Search for the cell housing the specified text and yield its [X, Y] center coordinate. 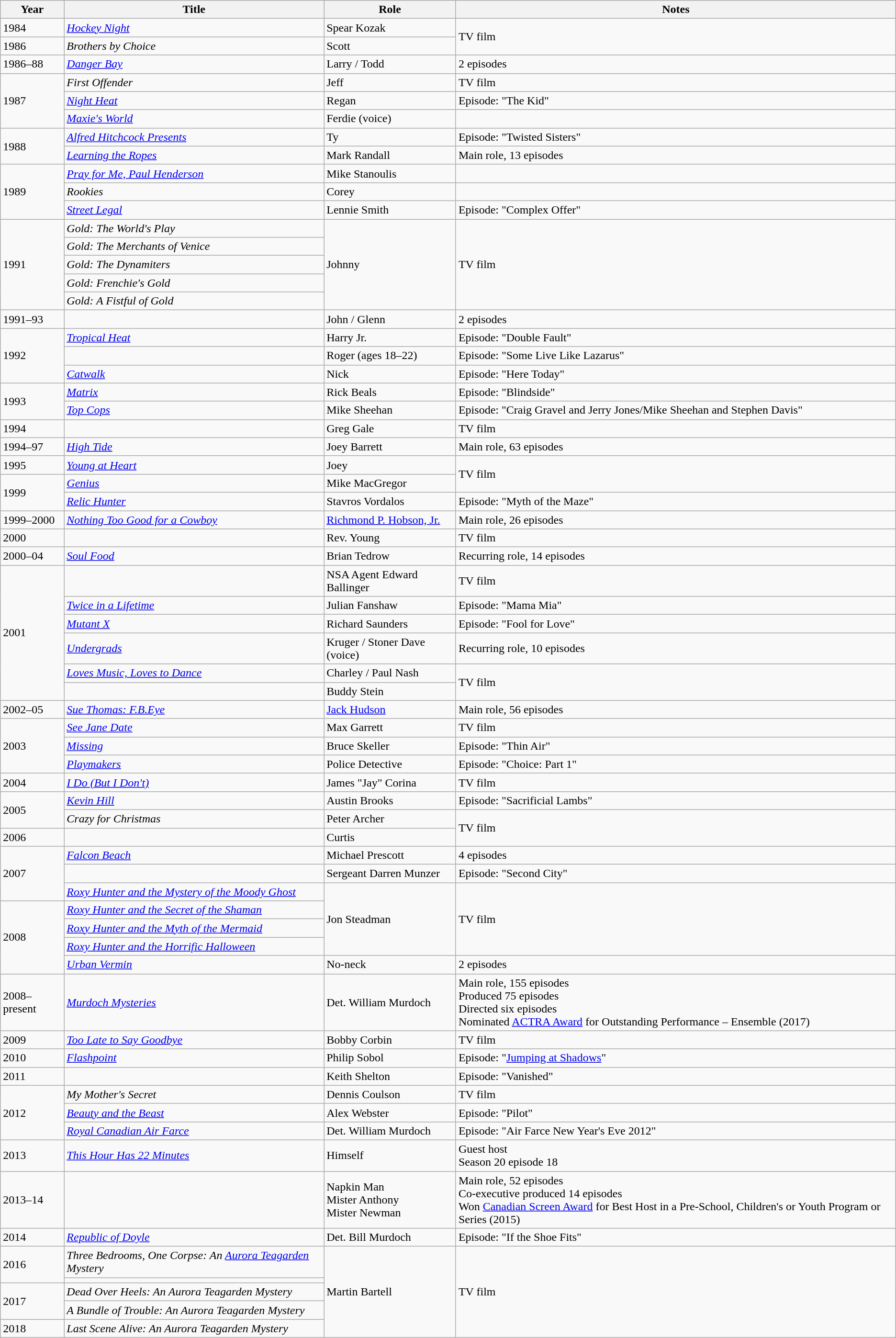
Episode: "Jumping at Shadows" [676, 1058]
Falcon Beach [194, 855]
Episode: "Some Live Like Lazarus" [676, 356]
Notes [676, 10]
Roger (ages 18–22) [390, 356]
1995 [33, 465]
Episode: "Here Today" [676, 374]
Street Legal [194, 210]
Mark Randall [390, 155]
Jon Steadman [390, 919]
Top Cops [194, 410]
Rick Beals [390, 392]
Larry / Todd [390, 64]
Last Scene Alive: An Aurora Teagarden Mystery [194, 1328]
Episode: "Sacrificial Lambs" [676, 800]
Title [194, 10]
Royal Canadian Air Farce [194, 1131]
2016 [33, 1265]
Joey Barrett [390, 447]
Gold: The Dynamiters [194, 265]
2009 [33, 1040]
Recurring role, 10 episodes [676, 648]
Julian Fanshaw [390, 606]
Night Heat [194, 101]
Gold: The World's Play [194, 228]
No-neck [390, 965]
2000–04 [33, 556]
Himself [390, 1156]
Alfred Hitchcock Presents [194, 137]
1988 [33, 146]
First Offender [194, 82]
This Hour Has 22 Minutes [194, 1156]
2014 [33, 1237]
Learning the Ropes [194, 155]
Kevin Hill [194, 800]
2018 [33, 1328]
Loves Music, Loves to Dance [194, 673]
2017 [33, 1301]
Buddy Stein [390, 691]
Role [390, 10]
James "Jay" Corina [390, 782]
Episode: "Blindside" [676, 392]
Episode: "Air Farce New Year's Eve 2012" [676, 1131]
Roxy Hunter and the Secret of the Shaman [194, 910]
1994 [33, 428]
1993 [33, 401]
2004 [33, 782]
Pray for Me, Paul Henderson [194, 173]
Greg Gale [390, 428]
Mutant X [194, 624]
Gold: A Fistful of Gold [194, 301]
Spear Kozak [390, 28]
Dead Over Heels: An Aurora Teagarden Mystery [194, 1292]
Episode: "Complex Offer" [676, 210]
Richard Saunders [390, 624]
Alex Webster [390, 1113]
Undergrads [194, 648]
High Tide [194, 447]
1989 [33, 191]
Keith Shelton [390, 1076]
2013 [33, 1156]
Episode: "Choice: Part 1" [676, 764]
Lennie Smith [390, 210]
1994–97 [33, 447]
Urban Vermin [194, 965]
Ferdie (voice) [390, 119]
2011 [33, 1076]
Episode: "Pilot" [676, 1113]
Police Detective [390, 764]
Episode: "Vanished" [676, 1076]
Bobby Corbin [390, 1040]
Joey [390, 465]
Bruce Skeller [390, 746]
Martin Bartell [390, 1292]
1991 [33, 265]
Ty [390, 137]
2003 [33, 746]
2010 [33, 1058]
Too Late to Say Goodbye [194, 1040]
2013–14 [33, 1200]
Peter Archer [390, 819]
See Jane Date [194, 728]
My Mother's Secret [194, 1094]
2000 [33, 538]
Playmakers [194, 764]
Episode: "Twisted Sisters" [676, 137]
Nick [390, 374]
Flashpoint [194, 1058]
Scott [390, 46]
Philip Sobol [390, 1058]
Year [33, 10]
Soul Food [194, 556]
Recurring role, 14 episodes [676, 556]
Episode: "Myth of the Maze" [676, 501]
Gold: The Merchants of Venice [194, 247]
Crazy for Christmas [194, 819]
Missing [194, 746]
Jack Hudson [390, 709]
Twice in a Lifetime [194, 606]
1999 [33, 492]
Episode: "Second City" [676, 874]
Roxy Hunter and the Mystery of the Moody Ghost [194, 892]
Nothing Too Good for a Cowboy [194, 519]
1992 [33, 356]
2008–present [33, 1002]
Det. Bill Murdoch [390, 1237]
Three Bedrooms, One Corpse: An Aurora Teagarden Mystery [194, 1262]
Brothers by Choice [194, 46]
2006 [33, 837]
1986–88 [33, 64]
Episode: "Double Fault" [676, 337]
Sergeant Darren Munzer [390, 874]
Maxie's World [194, 119]
Richmond P. Hobson, Jr. [390, 519]
4 episodes [676, 855]
Gold: Frenchie's Gold [194, 283]
Austin Brooks [390, 800]
1986 [33, 46]
Mike Stanoulis [390, 173]
Michael Prescott [390, 855]
A Bundle of Trouble: An Aurora Teagarden Mystery [194, 1310]
2012 [33, 1113]
Genius [194, 483]
2001 [33, 633]
Johnny [390, 265]
Stavros Vordalos [390, 501]
Charley / Paul Nash [390, 673]
Danger Bay [194, 64]
Rev. Young [390, 538]
Regan [390, 101]
Roxy Hunter and the Horrific Halloween [194, 946]
Main role, 155 episodesProduced 75 episodesDirected six episodesNominated ACTRA Award for Outstanding Performance – Ensemble (2017) [676, 1002]
Hockey Night [194, 28]
Roxy Hunter and the Myth of the Mermaid [194, 928]
Mike MacGregor [390, 483]
1991–93 [33, 319]
Episode: "Craig Gravel and Jerry Jones/Mike Sheehan and Stephen Davis" [676, 410]
1987 [33, 101]
Mike Sheehan [390, 410]
Dennis Coulson [390, 1094]
Episode: "Mama Mia" [676, 606]
John / Glenn [390, 319]
I Do (But I Don't) [194, 782]
1984 [33, 28]
Main role, 63 episodes [676, 447]
2008 [33, 937]
Main role, 13 episodes [676, 155]
2002–05 [33, 709]
Kruger / Stoner Dave (voice) [390, 648]
Episode: "Fool for Love" [676, 624]
Napkin ManMister AnthonyMister Newman [390, 1200]
Max Garrett [390, 728]
Sue Thomas: F.B.Eye [194, 709]
Murdoch Mysteries [194, 1002]
Episode: "Thin Air" [676, 746]
Catwalk [194, 374]
2007 [33, 874]
Beauty and the Beast [194, 1113]
Brian Tedrow [390, 556]
Guest host Season 20 episode 18 [676, 1156]
Jeff [390, 82]
Republic of Doyle [194, 1237]
Tropical Heat [194, 337]
Rookies [194, 191]
Main role, 26 episodes [676, 519]
Episode: "If the Shoe Fits" [676, 1237]
Main role, 56 episodes [676, 709]
NSA Agent Edward Ballinger [390, 581]
Relic Hunter [194, 501]
Episode: "The Kid" [676, 101]
2005 [33, 810]
Matrix [194, 392]
Young at Heart [194, 465]
Curtis [390, 837]
Corey [390, 191]
Harry Jr. [390, 337]
1999–2000 [33, 519]
